Identify which cell holds the provided text, then report its [x, y] central coordinate. 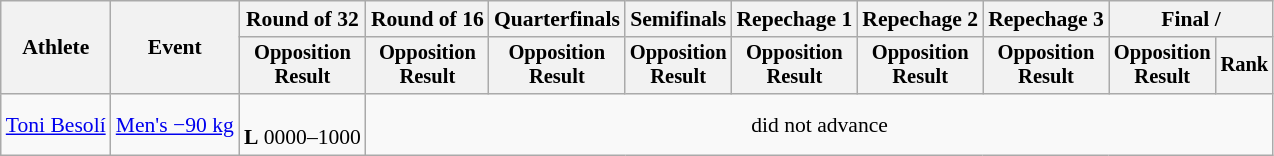
did not advance [820, 124]
Rank [1245, 66]
Repechage 1 [794, 19]
Semifinals [678, 19]
Round of 32 [302, 19]
Men's −90 kg [175, 124]
Quarterfinals [557, 19]
Repechage 2 [920, 19]
Event [175, 48]
Round of 16 [428, 19]
Athlete [56, 48]
Final / [1191, 19]
Toni Besolí [56, 124]
L 0000–1000 [302, 124]
Repechage 3 [1046, 19]
